Return the [x, y] coordinate for the center point of the cell that contains the specified text.  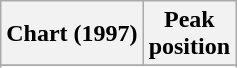
Chart (1997) [72, 34]
Peakposition [189, 34]
